Scan for the cell matching the given text and deliver its (X, Y) coordinate at center. 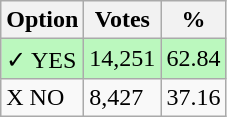
✓ YES (42, 59)
14,251 (122, 59)
Votes (122, 20)
Option (42, 20)
37.16 (194, 97)
62.84 (194, 59)
8,427 (122, 97)
X NO (42, 97)
% (194, 20)
